Pinpoint the cell where the given text exists, returning its [X, Y] midpoint coordinate. 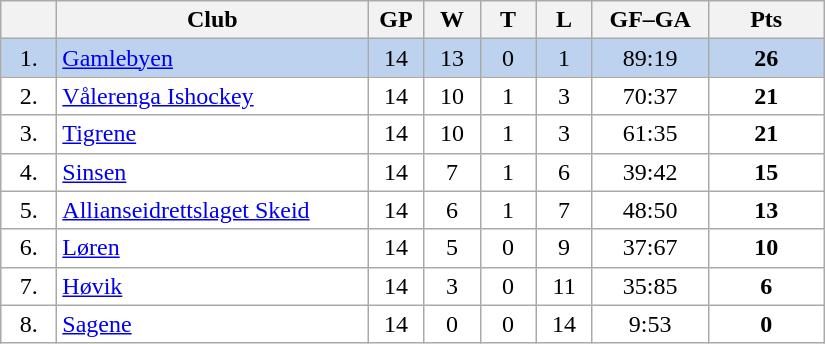
26 [766, 58]
Club [212, 20]
W [452, 20]
6. [29, 248]
35:85 [650, 286]
L [564, 20]
1. [29, 58]
Sinsen [212, 172]
Høvik [212, 286]
70:37 [650, 96]
Pts [766, 20]
GP [396, 20]
Gamlebyen [212, 58]
Tigrene [212, 134]
Løren [212, 248]
7. [29, 286]
61:35 [650, 134]
9 [564, 248]
2. [29, 96]
5 [452, 248]
15 [766, 172]
Vålerenga Ishockey [212, 96]
T [508, 20]
9:53 [650, 324]
11 [564, 286]
Allianseidrettslaget Skeid [212, 210]
37:67 [650, 248]
Sagene [212, 324]
89:19 [650, 58]
39:42 [650, 172]
4. [29, 172]
8. [29, 324]
GF–GA [650, 20]
3. [29, 134]
5. [29, 210]
48:50 [650, 210]
